For the text-containing cell, return its midpoint in [X, Y] coordinate format. 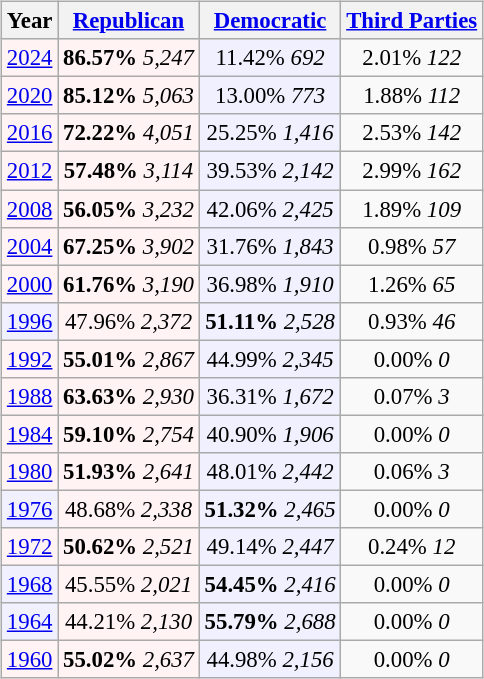
25.25% 1,416 [270, 133]
61.76% 3,190 [129, 284]
39.53% 2,142 [270, 171]
1992 [30, 359]
Third Parties [412, 21]
0.07% 3 [412, 396]
1984 [30, 434]
1.88% 112 [412, 96]
63.63% 2,930 [129, 396]
86.57% 5,247 [129, 58]
1964 [30, 622]
57.48% 3,114 [129, 171]
47.96% 2,372 [129, 321]
1988 [30, 396]
85.12% 5,063 [129, 96]
45.55% 2,021 [129, 584]
55.01% 2,867 [129, 359]
36.31% 1,672 [270, 396]
31.76% 1,843 [270, 246]
0.06% 3 [412, 472]
1996 [30, 321]
59.10% 2,754 [129, 434]
51.93% 2,641 [129, 472]
54.45% 2,416 [270, 584]
Democratic [270, 21]
1.26% 65 [412, 284]
44.21% 2,130 [129, 622]
11.42% 692 [270, 58]
2016 [30, 133]
2012 [30, 171]
1968 [30, 584]
1980 [30, 472]
Republican [129, 21]
72.22% 4,051 [129, 133]
Year [30, 21]
2008 [30, 209]
2000 [30, 284]
1976 [30, 509]
51.11% 2,528 [270, 321]
40.90% 1,906 [270, 434]
0.93% 46 [412, 321]
67.25% 3,902 [129, 246]
1972 [30, 547]
44.99% 2,345 [270, 359]
49.14% 2,447 [270, 547]
2.01% 122 [412, 58]
36.98% 1,910 [270, 284]
1.89% 109 [412, 209]
2020 [30, 96]
0.98% 57 [412, 246]
44.98% 2,156 [270, 660]
2004 [30, 246]
2.53% 142 [412, 133]
51.32% 2,465 [270, 509]
1960 [30, 660]
0.24% 12 [412, 547]
56.05% 3,232 [129, 209]
2.99% 162 [412, 171]
48.68% 2,338 [129, 509]
55.79% 2,688 [270, 622]
42.06% 2,425 [270, 209]
55.02% 2,637 [129, 660]
13.00% 773 [270, 96]
2024 [30, 58]
48.01% 2,442 [270, 472]
50.62% 2,521 [129, 547]
